Search for the cell housing the specified text and yield its (X, Y) center coordinate. 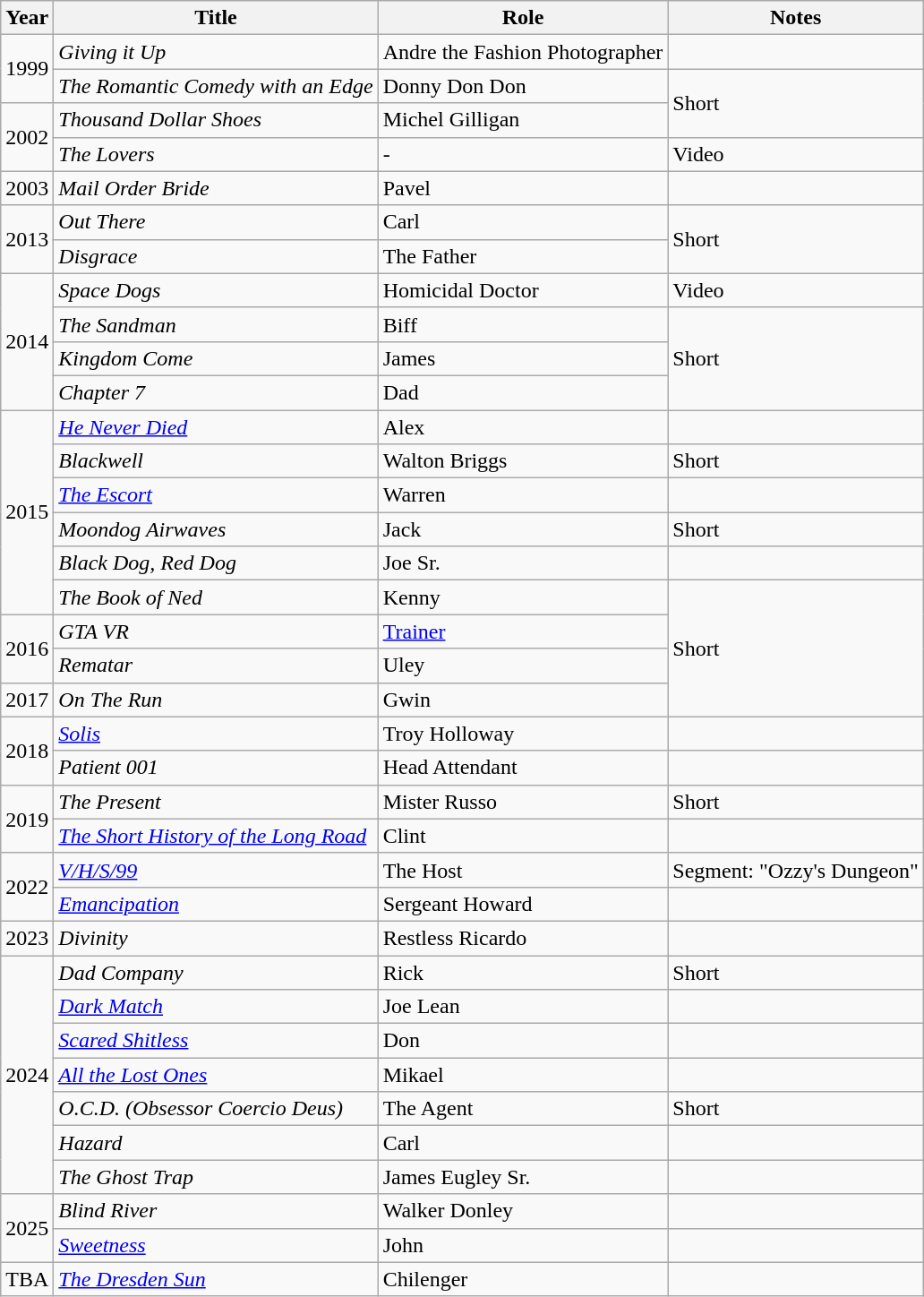
Thousand Dollar Shoes (216, 120)
Patient 001 (216, 768)
Walker Donley (523, 1211)
Black Dog, Red Dog (216, 563)
The Agent (523, 1109)
- (523, 154)
O.C.D. (Obsessor Coercio Deus) (216, 1109)
Homicidal Doctor (523, 290)
Head Attendant (523, 768)
The Lovers (216, 154)
Chilenger (523, 1279)
Trainer (523, 631)
The Short History of the Long Road (216, 836)
On The Run (216, 700)
GTA VR (216, 631)
The Father (523, 256)
2017 (27, 700)
Kenny (523, 597)
The Romantic Comedy with an Edge (216, 86)
Divinity (216, 938)
Joe Lean (523, 1007)
Chapter 7 (216, 392)
2013 (27, 239)
Hazard (216, 1143)
James (523, 358)
Joe Sr. (523, 563)
Jack (523, 529)
2022 (27, 887)
2025 (27, 1228)
The Ghost Trap (216, 1177)
Segment: "Ozzy's Dungeon" (796, 870)
2002 (27, 137)
2018 (27, 751)
Uley (523, 666)
Emancipation (216, 904)
Gwin (523, 700)
Notes (796, 18)
Restless Ricardo (523, 938)
The Book of Ned (216, 597)
Mail Order Bride (216, 188)
Biff (523, 324)
Dad Company (216, 972)
Sweetness (216, 1245)
Year (27, 18)
Solis (216, 734)
Moondog Airwaves (216, 529)
Out There (216, 222)
2019 (27, 819)
2015 (27, 512)
V/H/S/99 (216, 870)
Blackwell (216, 461)
Giving it Up (216, 52)
The Present (216, 802)
Mikael (523, 1075)
Rematar (216, 666)
James Eugley Sr. (523, 1177)
The Escort (216, 495)
Sergeant Howard (523, 904)
Walton Briggs (523, 461)
Clint (523, 836)
2003 (27, 188)
Blind River (216, 1211)
Space Dogs (216, 290)
Mister Russo (523, 802)
John (523, 1245)
TBA (27, 1279)
Alex (523, 427)
The Sandman (216, 324)
1999 (27, 69)
Don (523, 1041)
Michel Gilligan (523, 120)
Disgrace (216, 256)
Rick (523, 972)
Andre the Fashion Photographer (523, 52)
He Never Died (216, 427)
Scared Shitless (216, 1041)
Title (216, 18)
Donny Don Don (523, 86)
Pavel (523, 188)
Kingdom Come (216, 358)
The Host (523, 870)
Dad (523, 392)
Dark Match (216, 1007)
2016 (27, 648)
Warren (523, 495)
Troy Holloway (523, 734)
2014 (27, 341)
2023 (27, 938)
Role (523, 18)
The Dresden Sun (216, 1279)
All the Lost Ones (216, 1075)
2024 (27, 1074)
